From the cell containing the given text, extract its center point as [X, Y] coordinate. 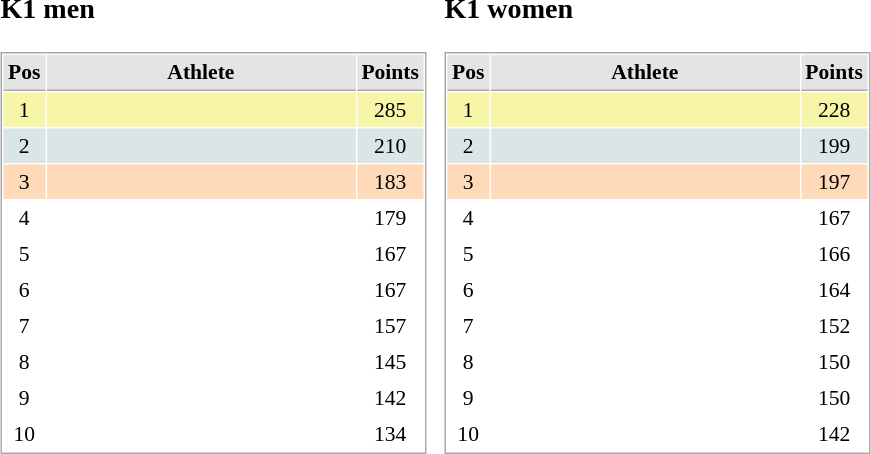
199 [834, 146]
164 [834, 290]
210 [390, 146]
157 [390, 326]
183 [390, 182]
197 [834, 182]
166 [834, 254]
179 [390, 218]
145 [390, 362]
152 [834, 326]
134 [390, 434]
285 [390, 110]
228 [834, 110]
